Locate the cell with the specified text and output its [x, y] center coordinate. 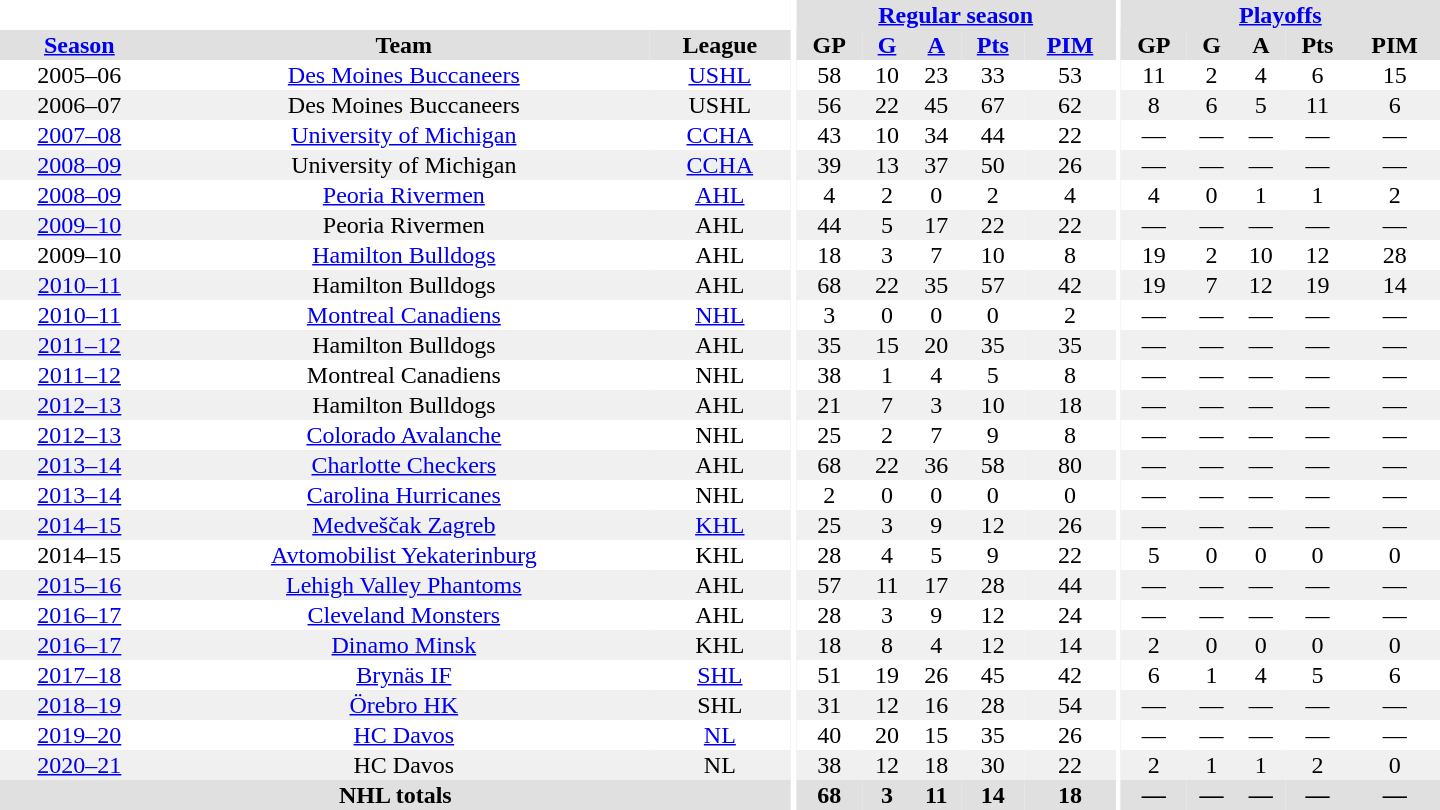
50 [993, 165]
43 [829, 135]
31 [829, 705]
2019–20 [80, 735]
Medveščak Zagreb [404, 525]
Playoffs [1280, 15]
67 [993, 105]
Avtomobilist Yekaterinburg [404, 555]
Lehigh Valley Phantoms [404, 585]
Cleveland Monsters [404, 615]
23 [936, 75]
2017–18 [80, 675]
56 [829, 105]
NHL totals [396, 795]
37 [936, 165]
2005–06 [80, 75]
51 [829, 675]
39 [829, 165]
21 [829, 405]
53 [1070, 75]
League [720, 45]
2007–08 [80, 135]
2015–16 [80, 585]
2020–21 [80, 765]
33 [993, 75]
16 [936, 705]
Season [80, 45]
2006–07 [80, 105]
Colorado Avalanche [404, 435]
13 [886, 165]
36 [936, 465]
62 [1070, 105]
Dinamo Minsk [404, 645]
54 [1070, 705]
Regular season [956, 15]
80 [1070, 465]
Örebro HK [404, 705]
2018–19 [80, 705]
40 [829, 735]
24 [1070, 615]
Brynäs IF [404, 675]
34 [936, 135]
Carolina Hurricanes [404, 495]
30 [993, 765]
Team [404, 45]
Charlotte Checkers [404, 465]
